Pinpoint the cell where the given text exists, returning its (x, y) midpoint coordinate. 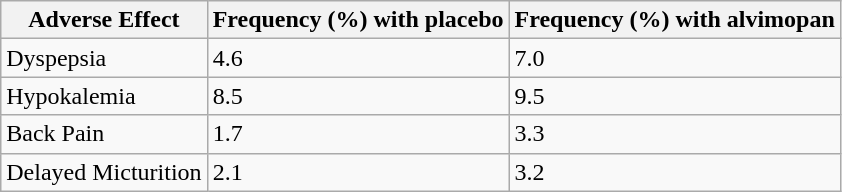
8.5 (358, 96)
3.2 (674, 172)
Dyspepsia (104, 58)
Adverse Effect (104, 20)
4.6 (358, 58)
Frequency (%) with alvimopan (674, 20)
1.7 (358, 134)
Delayed Micturition (104, 172)
Frequency (%) with placebo (358, 20)
2.1 (358, 172)
9.5 (674, 96)
3.3 (674, 134)
Back Pain (104, 134)
Hypokalemia (104, 96)
7.0 (674, 58)
